Return the [x, y] coordinate for the center point of the cell that contains the specified text.  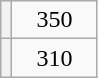
310 [55, 58]
350 [55, 20]
